Search for the cell housing the specified text and yield its [x, y] center coordinate. 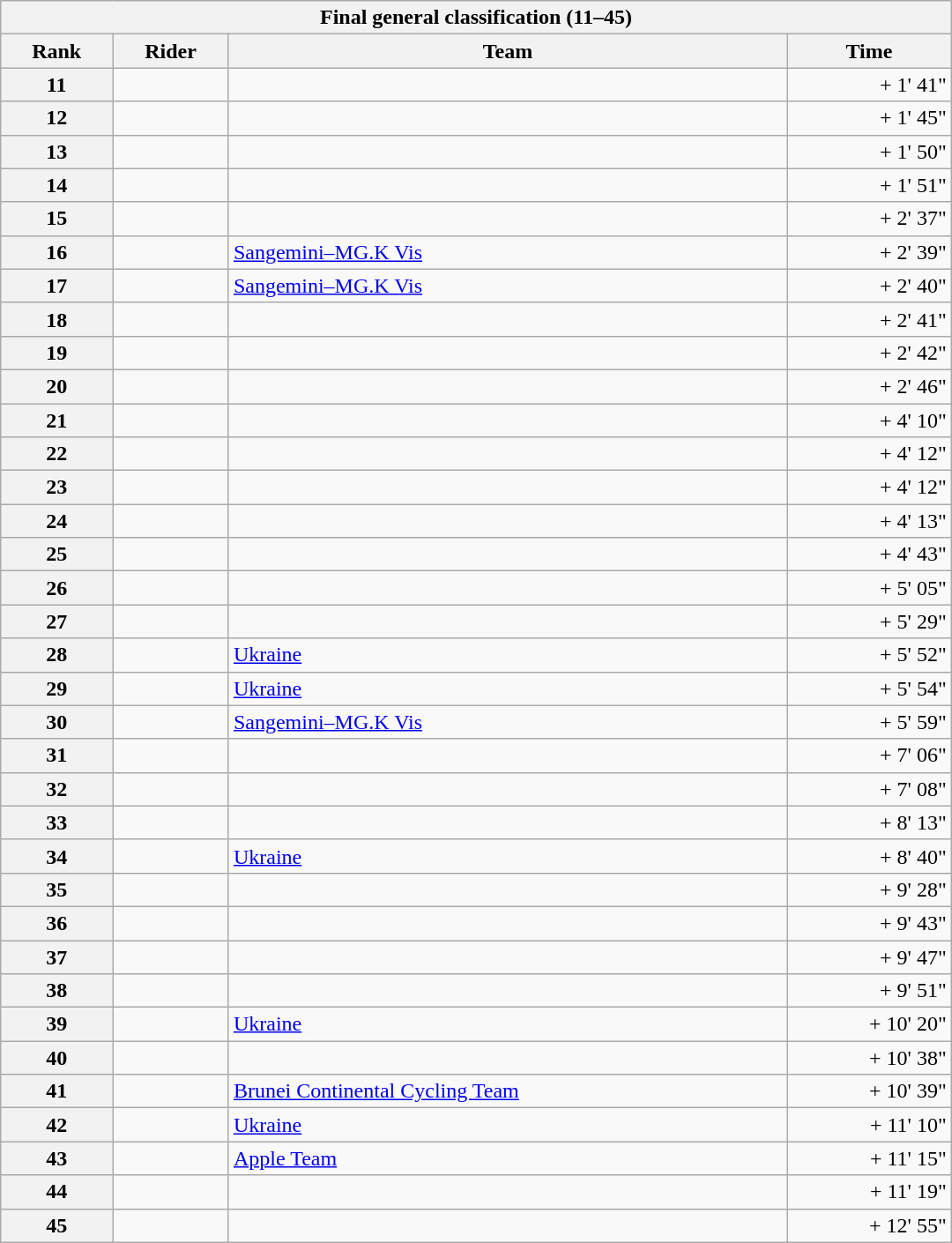
Time [869, 51]
+ 11' 15" [869, 1158]
+ 10' 20" [869, 1024]
37 [56, 956]
Final general classification (11–45) [476, 18]
Brunei Continental Cycling Team [508, 1091]
+ 4' 13" [869, 521]
+ 11' 10" [869, 1125]
+ 9' 51" [869, 991]
+ 2' 37" [869, 219]
+ 2' 40" [869, 286]
30 [56, 722]
Rider [171, 51]
Rank [56, 51]
+ 1' 50" [869, 152]
+ 11' 19" [869, 1192]
17 [56, 286]
+ 7' 06" [869, 755]
+ 10' 39" [869, 1091]
40 [56, 1058]
29 [56, 688]
11 [56, 85]
44 [56, 1192]
+ 1' 45" [869, 118]
16 [56, 252]
35 [56, 889]
Apple Team [508, 1158]
+ 5' 05" [869, 588]
20 [56, 386]
+ 1' 41" [869, 85]
+ 5' 59" [869, 722]
+ 12' 55" [869, 1225]
43 [56, 1158]
12 [56, 118]
36 [56, 923]
+ 9' 47" [869, 956]
14 [56, 185]
19 [56, 353]
+ 2' 46" [869, 386]
38 [56, 991]
+ 8' 40" [869, 856]
42 [56, 1125]
+ 2' 42" [869, 353]
34 [56, 856]
23 [56, 488]
45 [56, 1225]
+ 7' 08" [869, 789]
+ 1' 51" [869, 185]
24 [56, 521]
+ 2' 39" [869, 252]
33 [56, 822]
+ 5' 54" [869, 688]
+ 9' 28" [869, 889]
+ 9' 43" [869, 923]
31 [56, 755]
18 [56, 319]
27 [56, 621]
+ 4' 10" [869, 421]
13 [56, 152]
+ 2' 41" [869, 319]
22 [56, 454]
Team [508, 51]
15 [56, 219]
+ 4' 43" [869, 555]
41 [56, 1091]
+ 5' 29" [869, 621]
+ 10' 38" [869, 1058]
26 [56, 588]
21 [56, 421]
32 [56, 789]
+ 8' 13" [869, 822]
28 [56, 655]
39 [56, 1024]
+ 5' 52" [869, 655]
25 [56, 555]
